Identify which cell holds the provided text, then report its [x, y] central coordinate. 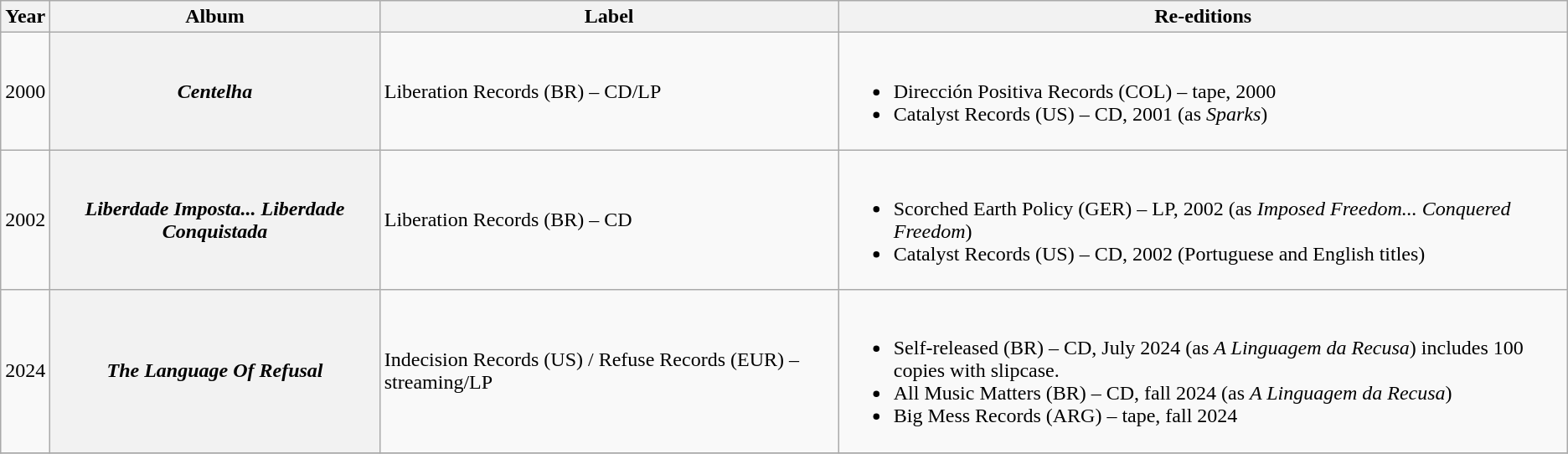
Label [609, 17]
2000 [25, 91]
Re-editions [1203, 17]
Liberation Records (BR) – CD/LP [609, 91]
Year [25, 17]
2024 [25, 371]
Centelha [214, 91]
Dirección Positiva Records (COL) – tape, 2000Catalyst Records (US) – CD, 2001 (as Sparks) [1203, 91]
The Language Of Refusal [214, 371]
Scorched Earth Policy (GER) – LP, 2002 (as Imposed Freedom... Conquered Freedom)Catalyst Records (US) – CD, 2002 (Portuguese and English titles) [1203, 219]
Liberdade Imposta... Liberdade Conquistada [214, 219]
2002 [25, 219]
Album [214, 17]
Liberation Records (BR) – CD [609, 219]
Indecision Records (US) / Refuse Records (EUR) – streaming/LP [609, 371]
